For the text-containing cell, return its midpoint in (X, Y) coordinate format. 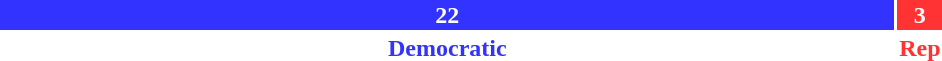
22 (448, 15)
3 (920, 15)
